Find where the given text appears and provide that cell's center as (x, y) coordinate. 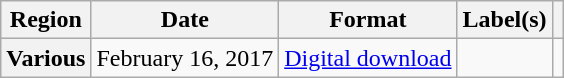
Various (46, 58)
Date (185, 20)
Format (368, 20)
February 16, 2017 (185, 58)
Region (46, 20)
Digital download (368, 58)
Label(s) (504, 20)
